Return (x, y) of the center of cell containing provided text 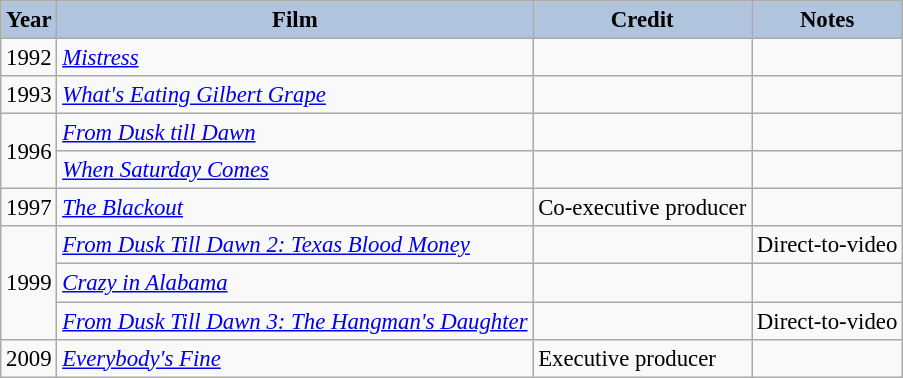
1996 (29, 152)
1992 (29, 58)
The Blackout (295, 208)
1999 (29, 282)
From Dusk Till Dawn 2: Texas Blood Money (295, 245)
Credit (642, 20)
1997 (29, 208)
Year (29, 20)
Film (295, 20)
Co-executive producer (642, 208)
From Dusk Till Dawn 3: The Hangman's Daughter (295, 321)
Notes (828, 20)
1993 (29, 95)
2009 (29, 358)
What's Eating Gilbert Grape (295, 95)
Everybody's Fine (295, 358)
When Saturday Comes (295, 170)
Executive producer (642, 358)
Mistress (295, 58)
Crazy in Alabama (295, 283)
From Dusk till Dawn (295, 133)
